For the text-containing cell, return its midpoint in [x, y] coordinate format. 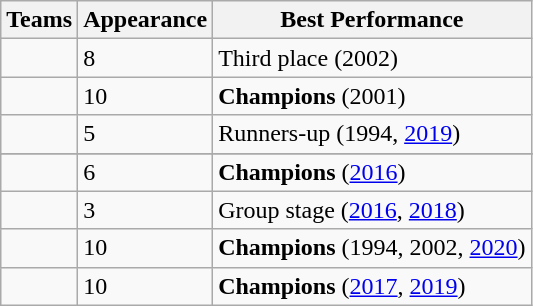
Best Performance [372, 20]
Champions (2016) [372, 172]
Teams [40, 20]
Runners-up (1994, 2019) [372, 134]
3 [146, 210]
5 [146, 134]
Champions (2017, 2019) [372, 286]
Group stage (2016, 2018) [372, 210]
8 [146, 58]
Third place (2002) [372, 58]
6 [146, 172]
Champions (2001) [372, 96]
Champions (1994, 2002, 2020) [372, 248]
Appearance [146, 20]
